Capture the cell that displays the provided text and extract its (X, Y) central coordinate. 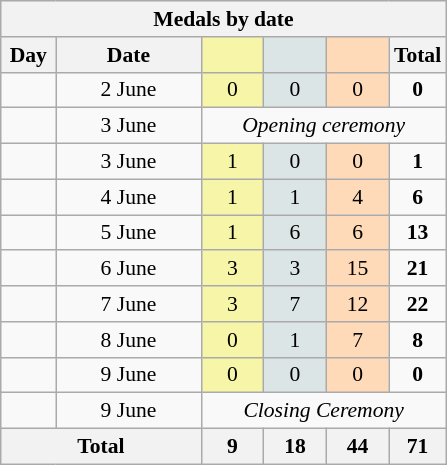
Closing Ceremony (324, 411)
8 (418, 340)
18 (296, 447)
9 (232, 447)
2 June (128, 90)
4 (358, 197)
13 (418, 233)
22 (418, 304)
6 June (128, 269)
Date (128, 55)
71 (418, 447)
5 June (128, 233)
4 June (128, 197)
21 (418, 269)
Medals by date (224, 19)
Day (28, 55)
44 (358, 447)
8 June (128, 340)
7 June (128, 304)
Opening ceremony (324, 126)
12 (358, 304)
15 (358, 269)
